From the cell containing the given text, extract its center point as [x, y] coordinate. 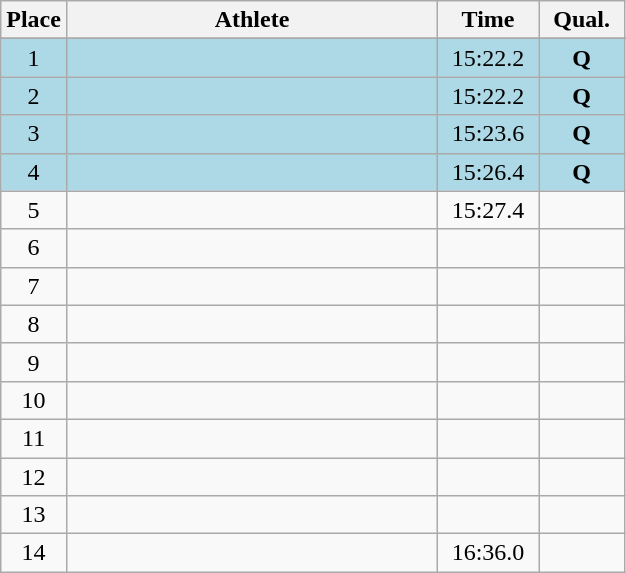
13 [34, 515]
12 [34, 477]
4 [34, 172]
11 [34, 438]
7 [34, 286]
5 [34, 210]
9 [34, 362]
2 [34, 96]
15:23.6 [488, 134]
Time [488, 20]
Qual. [582, 20]
1 [34, 58]
10 [34, 400]
16:36.0 [488, 553]
Athlete [252, 20]
Place [34, 20]
15:26.4 [488, 172]
15:27.4 [488, 210]
14 [34, 553]
8 [34, 324]
3 [34, 134]
6 [34, 248]
